Determine the (X, Y) coordinate at the center of the cell enclosing the given text.  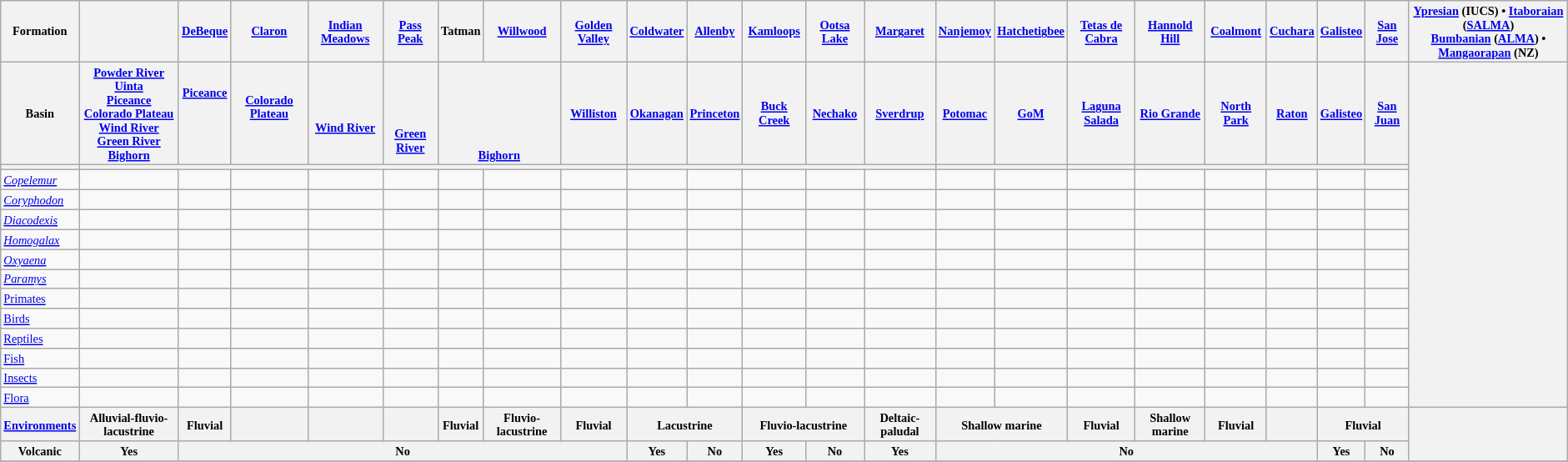
DeBeque (204, 30)
Volcanic (40, 450)
GoM (1031, 113)
Kamloops (774, 30)
Tetas de Cabra (1102, 30)
North Park (1235, 113)
Flora (40, 397)
Coryphodon (40, 199)
Rio Grande (1170, 113)
Formation (40, 30)
Indian Meadows (345, 30)
Environments (40, 424)
Primates (40, 299)
San Juan (1387, 113)
Birds (40, 319)
Coldwater (657, 30)
Deltaic-paludal (900, 424)
Green River (410, 113)
Paramys (40, 279)
Piceance (204, 113)
Coalmont (1235, 30)
Wind River (345, 113)
Nechako (834, 113)
Willwood (522, 30)
Basin (40, 113)
Princeton (715, 113)
Golden Valley (594, 30)
Powder RiverUintaPiceanceColorado PlateauWind RiverGreen RiverBighorn (129, 113)
Bighorn (498, 113)
Sverdrup (900, 113)
Nanjemoy (964, 30)
Allenby (715, 30)
Hatchetigbee (1031, 30)
Claron (269, 30)
Ootsa Lake (834, 30)
Okanagan (657, 113)
Oxyaena (40, 259)
Copelemur (40, 180)
San Jose (1387, 30)
Colorado Plateau (269, 113)
Insects (40, 378)
Williston (594, 113)
Raton (1292, 113)
Potomac (964, 113)
Reptiles (40, 338)
Margaret (900, 30)
Diacodexis (40, 219)
Tatman (460, 30)
Cuchara (1292, 30)
Lacustrine (685, 424)
Homogalax (40, 239)
Hannold Hill (1170, 30)
Ypresian (IUCS) • Itaboraian (SALMA)Bumbanian (ALMA) • Mangaorapan (NZ) (1489, 30)
Buck Creek (774, 113)
Laguna Salada (1102, 113)
Pass Peak (410, 30)
Fish (40, 358)
Alluvial-fluvio-lacustrine (129, 424)
